For the text-containing cell, return its midpoint in [x, y] coordinate format. 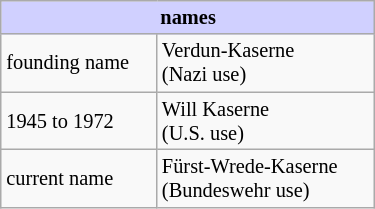
Fürst-Wrede-Kaserne(Bundeswehr use) [266, 179]
Will Kaserne(U.S. use) [266, 121]
current name [79, 179]
Verdun-Kaserne(Nazi use) [266, 63]
1945 to 1972 [79, 121]
names [188, 18]
founding name [79, 63]
